Search for the cell housing the specified text and yield its (x, y) center coordinate. 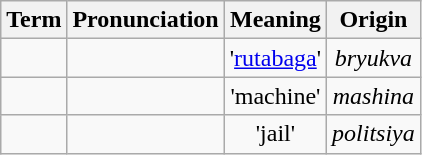
bryukva (374, 58)
Pronunciation (146, 20)
Meaning (275, 20)
Term (34, 20)
'machine' (275, 96)
politsiya (374, 134)
mashina (374, 96)
Origin (374, 20)
'rutabaga' (275, 58)
'jail' (275, 134)
